Scan for the cell matching the given text and deliver its (x, y) coordinate at center. 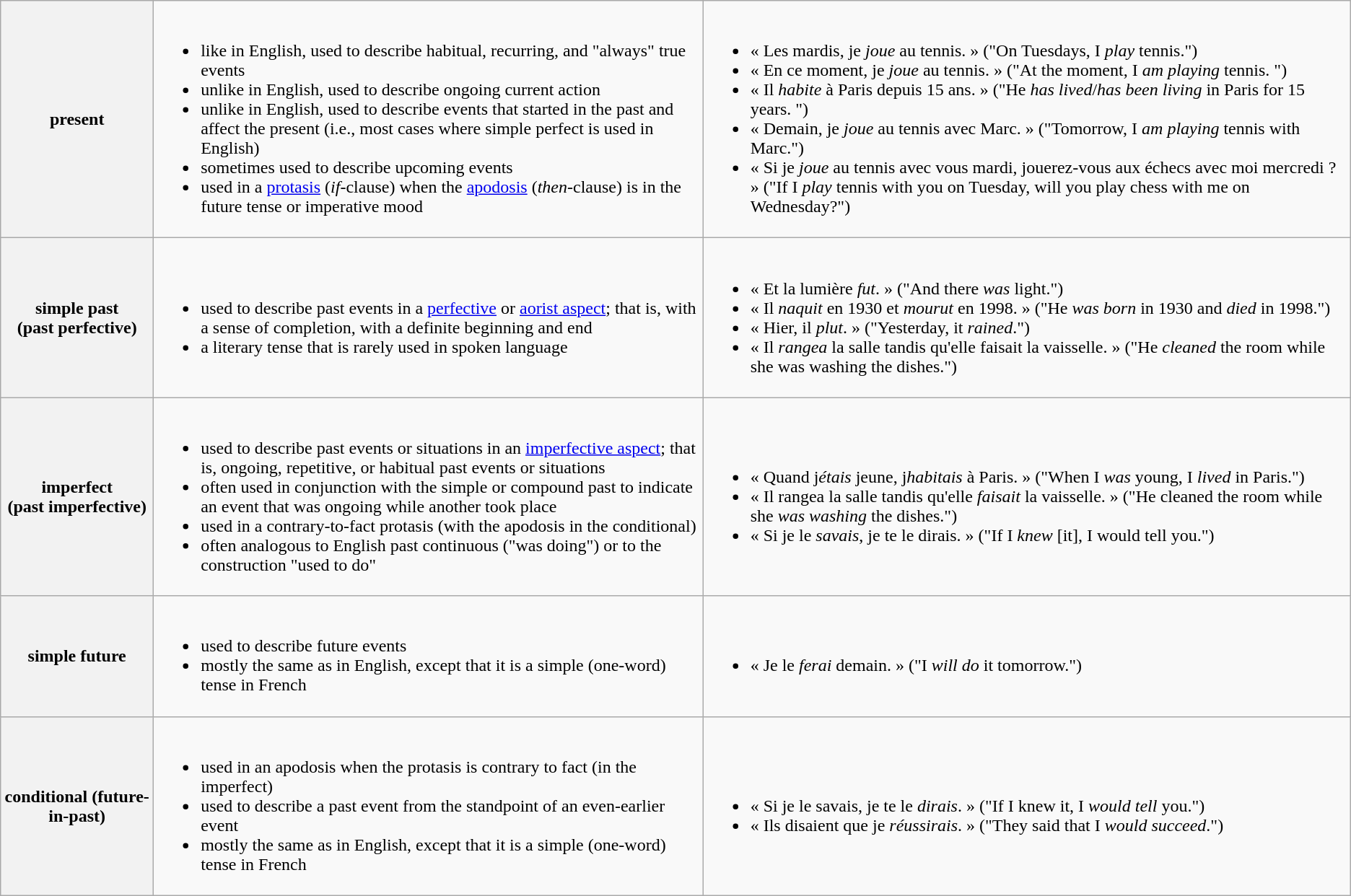
used to describe future eventsmostly the same as in English, except that it is a simple (one-word) tense in French (429, 656)
« Je le ferai demain. » ("I will do it tomorrow.") (1026, 656)
simple future (77, 656)
simple past(past perfective) (77, 317)
conditional (future-in-past) (77, 806)
« Si je le savais, je te le dirais. » ("If I knew it, I would tell you.")« Ils disaient que je réussirais. » ("They said that I would succeed.") (1026, 806)
present (77, 120)
imperfect(past imperfective) (77, 496)
